Identify which cell holds the provided text, then report its [X, Y] central coordinate. 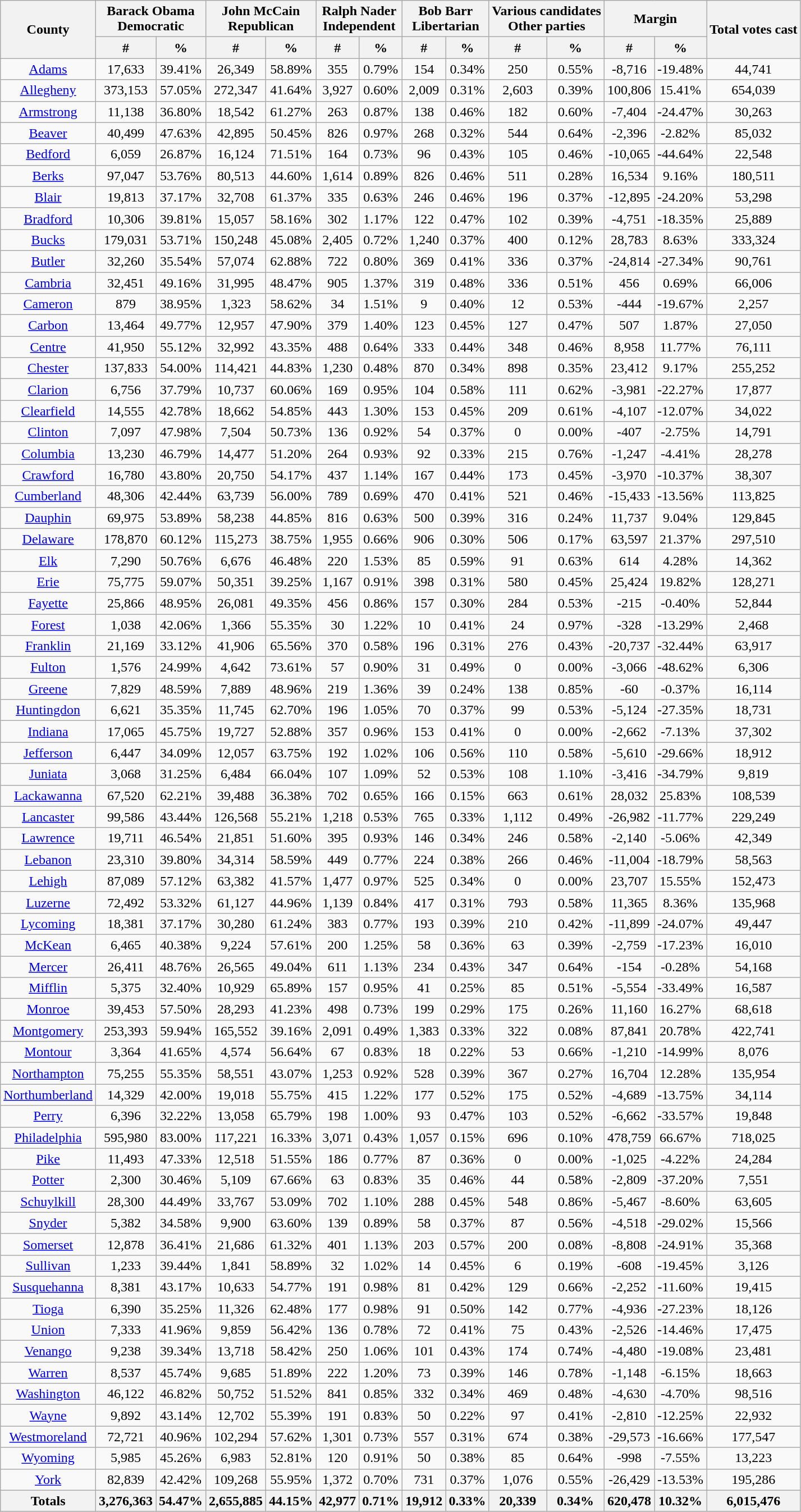
-2,396 [629, 133]
18,912 [754, 753]
57 [338, 668]
-7,404 [629, 112]
41.23% [291, 1009]
1.09% [381, 774]
-7.55% [680, 1458]
765 [424, 817]
75,255 [126, 1074]
36.41% [181, 1244]
Erie [48, 582]
20.78% [680, 1031]
220 [338, 560]
-2,140 [629, 838]
Barack ObamaDemocratic [150, 19]
5,109 [236, 1180]
Wayne [48, 1415]
400 [518, 240]
3,364 [126, 1052]
County [48, 29]
373,153 [126, 90]
6,059 [126, 154]
14,362 [754, 560]
21,169 [126, 646]
-13.75% [680, 1095]
0.19% [576, 1266]
129 [518, 1287]
-34.79% [680, 774]
9,238 [126, 1351]
63.75% [291, 753]
6,484 [236, 774]
56.42% [291, 1330]
Armstrong [48, 112]
-14.46% [680, 1330]
1,323 [236, 304]
Juniata [48, 774]
Fulton [48, 668]
1.14% [381, 475]
54 [424, 432]
Lehigh [48, 881]
8.63% [680, 240]
71.51% [291, 154]
470 [424, 496]
139 [338, 1223]
Tioga [48, 1309]
401 [338, 1244]
15.55% [680, 881]
Westmoreland [48, 1437]
1.20% [381, 1373]
Lycoming [48, 924]
44.15% [291, 1501]
316 [518, 518]
9,819 [754, 774]
16,534 [629, 176]
Jefferson [48, 753]
14,477 [236, 454]
14 [424, 1266]
21.37% [680, 539]
10.32% [680, 1501]
1,372 [338, 1479]
-2,252 [629, 1287]
663 [518, 796]
Schuylkill [48, 1202]
0.79% [381, 69]
-4,689 [629, 1095]
-33.49% [680, 988]
-24.91% [680, 1244]
60.06% [291, 390]
19,912 [424, 1501]
11,160 [629, 1009]
65.79% [291, 1116]
15,057 [236, 218]
Margin [655, 19]
20,750 [236, 475]
870 [424, 368]
43.07% [291, 1074]
-29.66% [680, 753]
Venango [48, 1351]
332 [424, 1394]
-5,124 [629, 710]
58.62% [291, 304]
1.40% [381, 326]
Bradford [48, 218]
24.99% [181, 668]
30 [338, 625]
793 [518, 902]
9,224 [236, 945]
443 [338, 411]
42.78% [181, 411]
19,727 [236, 732]
23,707 [629, 881]
6,390 [126, 1309]
62.21% [181, 796]
30,280 [236, 924]
333,324 [754, 240]
580 [518, 582]
347 [518, 966]
65.89% [291, 988]
18,542 [236, 112]
54.17% [291, 475]
43.14% [181, 1415]
5,382 [126, 1223]
52.88% [291, 732]
63,917 [754, 646]
0.26% [576, 1009]
70 [424, 710]
500 [424, 518]
1,112 [518, 817]
0.25% [467, 988]
53,298 [754, 197]
-11.60% [680, 1287]
718,025 [754, 1138]
127 [518, 326]
18,663 [754, 1373]
-16.66% [680, 1437]
1,218 [338, 817]
122 [424, 218]
11,365 [629, 902]
61.24% [291, 924]
-5,554 [629, 988]
16,124 [236, 154]
35.35% [181, 710]
55.12% [181, 347]
-4,480 [629, 1351]
0.10% [576, 1138]
3,068 [126, 774]
Pike [48, 1159]
97,047 [126, 176]
-24.07% [680, 924]
Greene [48, 689]
544 [518, 133]
17,065 [126, 732]
47.90% [291, 326]
13,223 [754, 1458]
-13.53% [680, 1479]
1.17% [381, 218]
28,300 [126, 1202]
-37.20% [680, 1180]
63.60% [291, 1223]
39 [424, 689]
898 [518, 368]
355 [338, 69]
2,468 [754, 625]
2,405 [338, 240]
154 [424, 69]
58,563 [754, 860]
525 [424, 881]
Perry [48, 1116]
1,240 [424, 240]
13,464 [126, 326]
13,718 [236, 1351]
-328 [629, 625]
53.09% [291, 1202]
23,310 [126, 860]
-0.37% [680, 689]
39.80% [181, 860]
210 [518, 924]
39.25% [291, 582]
25.83% [680, 796]
Franklin [48, 646]
-407 [629, 432]
150,248 [236, 240]
58,551 [236, 1074]
43.44% [181, 817]
-5.06% [680, 838]
Somerset [48, 1244]
-11.77% [680, 817]
54.00% [181, 368]
65.56% [291, 646]
6,756 [126, 390]
135,968 [754, 902]
Cameron [48, 304]
7,504 [236, 432]
-11,899 [629, 924]
43.35% [291, 347]
1.51% [381, 304]
1,366 [236, 625]
47.63% [181, 133]
47.33% [181, 1159]
13,058 [236, 1116]
62.88% [291, 261]
10,737 [236, 390]
192 [338, 753]
203 [424, 1244]
229,249 [754, 817]
41.65% [181, 1052]
-17.23% [680, 945]
1,614 [338, 176]
1,230 [338, 368]
166 [424, 796]
35 [424, 1180]
53.32% [181, 902]
370 [338, 646]
-27.23% [680, 1309]
169 [338, 390]
18 [424, 1052]
319 [424, 282]
61,127 [236, 902]
-12,895 [629, 197]
9.16% [680, 176]
39.41% [181, 69]
174 [518, 1351]
17,633 [126, 69]
23,412 [629, 368]
Susquehanna [48, 1287]
44 [518, 1180]
0.74% [576, 1351]
102 [518, 218]
-1,148 [629, 1373]
6,465 [126, 945]
Huntingdon [48, 710]
Sullivan [48, 1266]
52 [424, 774]
-2,810 [629, 1415]
67 [338, 1052]
Mifflin [48, 988]
449 [338, 860]
8,381 [126, 1287]
9 [424, 304]
-8.60% [680, 1202]
Snyder [48, 1223]
209 [518, 411]
1,038 [126, 625]
0.17% [576, 539]
62.70% [291, 710]
63,739 [236, 496]
18,731 [754, 710]
3,126 [754, 1266]
90,761 [754, 261]
-27.34% [680, 261]
Luzerne [48, 902]
-3,416 [629, 774]
182 [518, 112]
357 [338, 732]
-2,662 [629, 732]
8,537 [126, 1373]
14,791 [754, 432]
19.82% [680, 582]
-5,610 [629, 753]
43.80% [181, 475]
96 [424, 154]
75,775 [126, 582]
24,284 [754, 1159]
Clearfield [48, 411]
15.41% [680, 90]
816 [338, 518]
49.35% [291, 603]
2,300 [126, 1180]
-12.25% [680, 1415]
39.34% [181, 1351]
-2,809 [629, 1180]
38,307 [754, 475]
-19.45% [680, 1266]
Elk [48, 560]
55.95% [291, 1479]
Bedford [48, 154]
9,900 [236, 1223]
620,478 [629, 1501]
Allegheny [48, 90]
22,548 [754, 154]
27,050 [754, 326]
-12.07% [680, 411]
46.54% [181, 838]
51.20% [291, 454]
117,221 [236, 1138]
11,326 [236, 1309]
7,097 [126, 432]
Potter [48, 1180]
39,453 [126, 1009]
507 [629, 326]
57.12% [181, 881]
Montgomery [48, 1031]
10,929 [236, 988]
Warren [48, 1373]
45.08% [291, 240]
42,977 [338, 1501]
51.89% [291, 1373]
41 [424, 988]
288 [424, 1202]
-4,751 [629, 218]
57.50% [181, 1009]
45.75% [181, 732]
498 [338, 1009]
1,233 [126, 1266]
-4,936 [629, 1309]
30.46% [181, 1180]
54.85% [291, 411]
36.80% [181, 112]
51.60% [291, 838]
-6.15% [680, 1373]
54.47% [181, 1501]
Indiana [48, 732]
14,555 [126, 411]
63,605 [754, 1202]
14,329 [126, 1095]
35.25% [181, 1309]
32.22% [181, 1116]
26,411 [126, 966]
58.16% [291, 218]
67,520 [126, 796]
-32.44% [680, 646]
614 [629, 560]
42.00% [181, 1095]
34.58% [181, 1223]
31,995 [236, 282]
0.50% [467, 1309]
348 [518, 347]
Adams [48, 69]
417 [424, 902]
33.12% [181, 646]
Delaware [48, 539]
57.61% [291, 945]
McKean [48, 945]
165,552 [236, 1031]
1,167 [338, 582]
50,752 [236, 1394]
68,618 [754, 1009]
478,759 [629, 1138]
32,992 [236, 347]
129,845 [754, 518]
199 [424, 1009]
57,074 [236, 261]
906 [424, 539]
-26,429 [629, 1479]
87,841 [629, 1031]
-3,066 [629, 668]
Clinton [48, 432]
19,711 [126, 838]
-2,759 [629, 945]
114,421 [236, 368]
58,238 [236, 518]
35,368 [754, 1244]
0.90% [381, 668]
469 [518, 1394]
-18.35% [680, 218]
1,076 [518, 1479]
0.84% [381, 902]
16,704 [629, 1074]
67.66% [291, 1180]
0.87% [381, 112]
53 [518, 1052]
-2,526 [629, 1330]
Northampton [48, 1074]
50,351 [236, 582]
521 [518, 496]
137,833 [126, 368]
-44.64% [680, 154]
731 [424, 1479]
0.12% [576, 240]
0.62% [576, 390]
59.94% [181, 1031]
32.40% [181, 988]
-26,982 [629, 817]
-10,065 [629, 154]
-4,518 [629, 1223]
-4.41% [680, 454]
193 [424, 924]
17,475 [754, 1330]
16.27% [680, 1009]
31.25% [181, 774]
1,253 [338, 1074]
-14.99% [680, 1052]
128,271 [754, 582]
-1,210 [629, 1052]
173 [518, 475]
8,076 [754, 1052]
115,273 [236, 539]
30,263 [754, 112]
73.61% [291, 668]
322 [518, 1031]
511 [518, 176]
16,010 [754, 945]
-13.56% [680, 496]
-2.82% [680, 133]
28,293 [236, 1009]
10,633 [236, 1287]
57.62% [291, 1437]
8,958 [629, 347]
-13.29% [680, 625]
-11,004 [629, 860]
Cambria [48, 282]
-33.57% [680, 1116]
19,018 [236, 1095]
61.37% [291, 197]
15,566 [754, 1223]
-4.70% [680, 1394]
415 [338, 1095]
48.95% [181, 603]
60.12% [181, 539]
11,493 [126, 1159]
2,603 [518, 90]
-10.37% [680, 475]
Butler [48, 261]
39,488 [236, 796]
58.59% [291, 860]
222 [338, 1373]
52.81% [291, 1458]
40.96% [181, 1437]
41.64% [291, 90]
19,813 [126, 197]
Lancaster [48, 817]
6,015,476 [754, 1501]
1.36% [381, 689]
-2.75% [680, 432]
53.89% [181, 518]
0.65% [381, 796]
152,473 [754, 881]
722 [338, 261]
63,597 [629, 539]
0.35% [576, 368]
-5,467 [629, 1202]
52,844 [754, 603]
43.17% [181, 1287]
1.25% [381, 945]
80,513 [236, 176]
10 [424, 625]
335 [338, 197]
75 [518, 1330]
3,071 [338, 1138]
31 [424, 668]
99 [518, 710]
37.79% [181, 390]
28,032 [629, 796]
264 [338, 454]
6,306 [754, 668]
110 [518, 753]
-18.79% [680, 860]
3,927 [338, 90]
9,859 [236, 1330]
26,081 [236, 603]
164 [338, 154]
4,642 [236, 668]
263 [338, 112]
49.77% [181, 326]
34,314 [236, 860]
198 [338, 1116]
44.85% [291, 518]
369 [424, 261]
Mercer [48, 966]
-215 [629, 603]
-29.02% [680, 1223]
19,848 [754, 1116]
-0.40% [680, 603]
34,022 [754, 411]
59.07% [181, 582]
107 [338, 774]
12.28% [680, 1074]
25,889 [754, 218]
302 [338, 218]
26,565 [236, 966]
62.48% [291, 1309]
186 [338, 1159]
6,983 [236, 1458]
7,290 [126, 560]
44.49% [181, 1202]
82,839 [126, 1479]
-20,737 [629, 646]
Lackawanna [48, 796]
101 [424, 1351]
178,870 [126, 539]
56.00% [291, 496]
10,306 [126, 218]
1.05% [381, 710]
398 [424, 582]
Northumberland [48, 1095]
76,111 [754, 347]
268 [424, 133]
18,381 [126, 924]
32 [338, 1266]
34 [338, 304]
Forest [48, 625]
113,825 [754, 496]
Totals [48, 1501]
0.76% [576, 454]
1.87% [680, 326]
-19.67% [680, 304]
45.74% [181, 1373]
73 [424, 1373]
1,576 [126, 668]
696 [518, 1138]
23,481 [754, 1351]
6,676 [236, 560]
167 [424, 475]
-24.47% [680, 112]
379 [338, 326]
Berks [48, 176]
44.83% [291, 368]
47.98% [181, 432]
66.04% [291, 774]
42.06% [181, 625]
Dauphin [48, 518]
123 [424, 326]
97 [518, 1415]
42.42% [181, 1479]
179,031 [126, 240]
22,932 [754, 1415]
276 [518, 646]
Lebanon [48, 860]
9.17% [680, 368]
Lawrence [48, 838]
-22.27% [680, 390]
61.27% [291, 112]
Wyoming [48, 1458]
12,957 [236, 326]
6 [518, 1266]
41.96% [181, 1330]
54,168 [754, 966]
Montour [48, 1052]
46,122 [126, 1394]
53.71% [181, 240]
Union [48, 1330]
Fayette [48, 603]
-8,716 [629, 69]
1,383 [424, 1031]
87,089 [126, 881]
-4,107 [629, 411]
51.55% [291, 1159]
595,980 [126, 1138]
50.45% [291, 133]
5,375 [126, 988]
1.37% [381, 282]
102,294 [236, 1437]
-4.22% [680, 1159]
40.38% [181, 945]
2,655,885 [236, 1501]
548 [518, 1202]
2,009 [424, 90]
Crawford [48, 475]
1.00% [381, 1116]
224 [424, 860]
195,286 [754, 1479]
841 [338, 1394]
Monroe [48, 1009]
92 [424, 454]
49,447 [754, 924]
11,745 [236, 710]
-24,814 [629, 261]
12,518 [236, 1159]
37,302 [754, 732]
50.73% [291, 432]
54.77% [291, 1287]
1,477 [338, 881]
9,892 [126, 1415]
44,741 [754, 69]
9,685 [236, 1373]
49.16% [181, 282]
104 [424, 390]
21,686 [236, 1244]
York [48, 1479]
16.33% [291, 1138]
108 [518, 774]
-6,662 [629, 1116]
Chester [48, 368]
85,032 [754, 133]
422,741 [754, 1031]
Various candidatesOther parties [547, 19]
12 [518, 304]
Beaver [48, 133]
99,586 [126, 817]
611 [338, 966]
103 [518, 1116]
7,889 [236, 689]
135,954 [754, 1074]
4,574 [236, 1052]
39.16% [291, 1031]
33,767 [236, 1202]
879 [126, 304]
69,975 [126, 518]
180,511 [754, 176]
Philadelphia [48, 1138]
12,702 [236, 1415]
7,333 [126, 1330]
-998 [629, 1458]
16,114 [754, 689]
557 [424, 1437]
18,662 [236, 411]
42,349 [754, 838]
1,301 [338, 1437]
53.76% [181, 176]
-608 [629, 1266]
6,396 [126, 1116]
488 [338, 347]
72,721 [126, 1437]
-24.20% [680, 197]
38.95% [181, 304]
72 [424, 1330]
-15,433 [629, 496]
0.70% [381, 1479]
5,985 [126, 1458]
654,039 [754, 90]
25,866 [126, 603]
0.59% [467, 560]
1,841 [236, 1266]
38.75% [291, 539]
40,499 [126, 133]
48.47% [291, 282]
506 [518, 539]
66,006 [754, 282]
56.64% [291, 1052]
12,057 [236, 753]
48.59% [181, 689]
333 [424, 347]
81 [424, 1287]
19,415 [754, 1287]
0.57% [467, 1244]
48.76% [181, 966]
-29,573 [629, 1437]
21,851 [236, 838]
18,126 [754, 1309]
34.09% [181, 753]
0.29% [467, 1009]
219 [338, 689]
0.80% [381, 261]
-48.62% [680, 668]
41,950 [126, 347]
58.42% [291, 1351]
105 [518, 154]
106 [424, 753]
44.60% [291, 176]
35.54% [181, 261]
-4,630 [629, 1394]
0.40% [467, 304]
0.28% [576, 176]
11,138 [126, 112]
6,621 [126, 710]
142 [518, 1309]
-3,981 [629, 390]
32,708 [236, 197]
Bucks [48, 240]
Clarion [48, 390]
46.82% [181, 1394]
2,257 [754, 304]
395 [338, 838]
61.32% [291, 1244]
98,516 [754, 1394]
Washington [48, 1394]
42.44% [181, 496]
16,780 [126, 475]
0.32% [467, 133]
25,424 [629, 582]
36.38% [291, 796]
109,268 [236, 1479]
72,492 [126, 902]
55.39% [291, 1415]
48,306 [126, 496]
Blair [48, 197]
-27.35% [680, 710]
-7.13% [680, 732]
45.26% [181, 1458]
0.27% [576, 1074]
7,551 [754, 1180]
Cumberland [48, 496]
41.57% [291, 881]
8.36% [680, 902]
-60 [629, 689]
32,260 [126, 261]
528 [424, 1074]
46.79% [181, 454]
11.77% [680, 347]
39.44% [181, 1266]
26,349 [236, 69]
215 [518, 454]
20,339 [518, 1501]
1.30% [381, 411]
253,393 [126, 1031]
28,278 [754, 454]
Bob BarrLibertarian [446, 19]
9.04% [680, 518]
0.72% [381, 240]
1,955 [338, 539]
6,447 [126, 753]
24 [518, 625]
John McCainRepublican [261, 19]
39.81% [181, 218]
41,906 [236, 646]
Centre [48, 347]
0.71% [381, 1501]
-1,247 [629, 454]
1.06% [381, 1351]
120 [338, 1458]
34,114 [754, 1095]
126,568 [236, 817]
7,829 [126, 689]
55.21% [291, 817]
2,091 [338, 1031]
255,252 [754, 368]
0.96% [381, 732]
367 [518, 1074]
32,451 [126, 282]
383 [338, 924]
234 [424, 966]
48.96% [291, 689]
3,276,363 [126, 1501]
437 [338, 475]
-154 [629, 966]
284 [518, 603]
272,347 [236, 90]
55.75% [291, 1095]
-444 [629, 304]
177,547 [754, 1437]
100,806 [629, 90]
1,139 [338, 902]
Columbia [48, 454]
111 [518, 390]
4.28% [680, 560]
26.87% [181, 154]
66.67% [680, 1138]
266 [518, 860]
-0.28% [680, 966]
1.53% [381, 560]
93 [424, 1116]
789 [338, 496]
57.05% [181, 90]
17,877 [754, 390]
Total votes cast [754, 29]
Carbon [48, 326]
46.48% [291, 560]
-19.48% [680, 69]
-8,808 [629, 1244]
12,878 [126, 1244]
28,783 [629, 240]
63,382 [236, 881]
44.96% [291, 902]
49.04% [291, 966]
50.76% [181, 560]
51.52% [291, 1394]
-1,025 [629, 1159]
-19.08% [680, 1351]
13,230 [126, 454]
11,737 [629, 518]
674 [518, 1437]
297,510 [754, 539]
905 [338, 282]
16,587 [754, 988]
Ralph NaderIndependent [359, 19]
83.00% [181, 1138]
108,539 [754, 796]
1,057 [424, 1138]
42,895 [236, 133]
-3,970 [629, 475]
